Return [X, Y] of the center of cell containing provided text 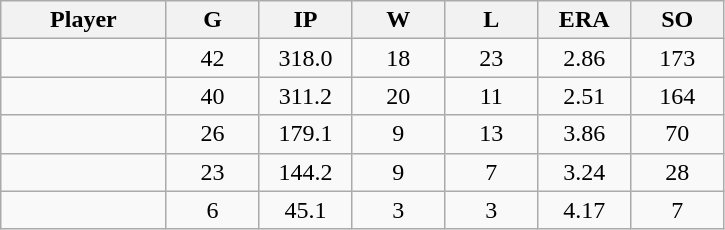
Player [84, 20]
173 [678, 58]
42 [212, 58]
40 [212, 96]
179.1 [306, 134]
4.17 [584, 210]
311.2 [306, 96]
70 [678, 134]
L [492, 20]
2.86 [584, 58]
26 [212, 134]
13 [492, 134]
28 [678, 172]
45.1 [306, 210]
SO [678, 20]
W [398, 20]
144.2 [306, 172]
11 [492, 96]
ERA [584, 20]
IP [306, 20]
2.51 [584, 96]
318.0 [306, 58]
3.24 [584, 172]
3.86 [584, 134]
20 [398, 96]
164 [678, 96]
6 [212, 210]
18 [398, 58]
G [212, 20]
